For the text-containing cell, return its midpoint in (X, Y) coordinate format. 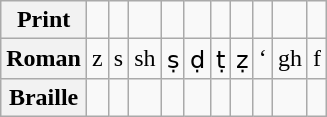
Print (44, 20)
s (118, 59)
f (316, 59)
z (97, 59)
‘ (262, 59)
gh (290, 59)
ẓ (242, 59)
Roman (44, 59)
ṭ (220, 59)
Braille (44, 97)
ḍ (197, 59)
ṣ (172, 59)
sh (145, 59)
